Provide the [x, y] coordinate of the cell's center where the given text is located.  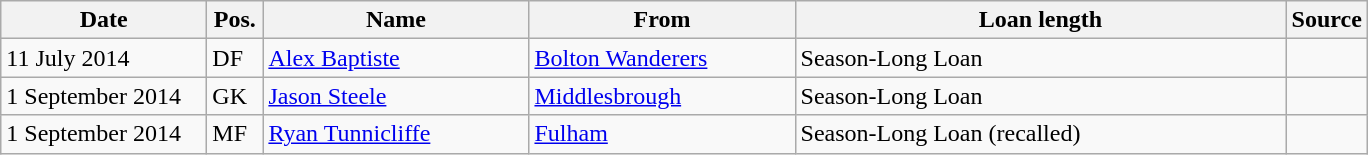
Name [396, 20]
Jason Steele [396, 96]
Ryan Tunnicliffe [396, 134]
Season-Long Loan (recalled) [1040, 134]
Loan length [1040, 20]
DF [235, 58]
Fulham [662, 134]
Alex Baptiste [396, 58]
From [662, 20]
Source [1326, 20]
Middlesbrough [662, 96]
11 July 2014 [104, 58]
MF [235, 134]
GK [235, 96]
Pos. [235, 20]
Bolton Wanderers [662, 58]
Date [104, 20]
